Output the (X, Y) coordinate of the center of the cell containing the given text.  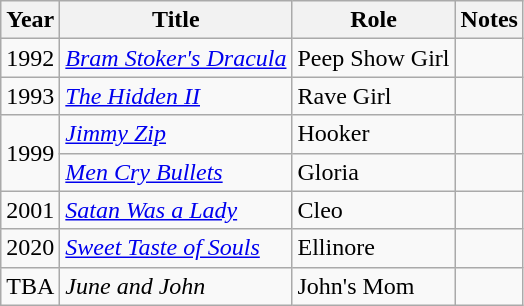
Cleo (374, 210)
Sweet Taste of Souls (176, 248)
1992 (30, 58)
Hooker (374, 134)
2001 (30, 210)
TBA (30, 286)
Gloria (374, 172)
Year (30, 20)
Rave Girl (374, 96)
Satan Was a Lady (176, 210)
Bram Stoker's Dracula (176, 58)
Title (176, 20)
The Hidden II (176, 96)
Men Cry Bullets (176, 172)
Peep Show Girl (374, 58)
Notes (489, 20)
Jimmy Zip (176, 134)
Role (374, 20)
1999 (30, 153)
1993 (30, 96)
June and John (176, 286)
Ellinore (374, 248)
John's Mom (374, 286)
2020 (30, 248)
